Provide the [X, Y] coordinate of the cell's center where the given text is located.  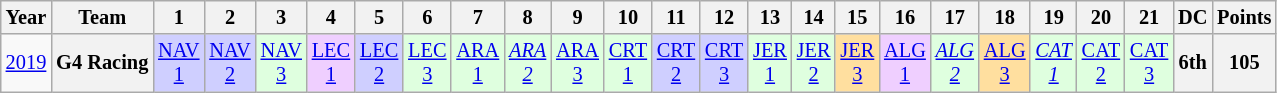
JER2 [814, 63]
ALG1 [905, 63]
ALG3 [1005, 63]
15 [857, 17]
G4 Racing [102, 63]
3 [282, 17]
12 [724, 17]
10 [628, 17]
CAT3 [1149, 63]
LEC3 [427, 63]
6 [427, 17]
NAV1 [178, 63]
2019 [26, 63]
DC [1192, 17]
CRT3 [724, 63]
19 [1053, 17]
16 [905, 17]
CRT2 [676, 63]
CAT2 [1101, 63]
ALG2 [955, 63]
JER3 [857, 63]
2 [230, 17]
20 [1101, 17]
17 [955, 17]
NAV3 [282, 63]
ARA2 [528, 63]
14 [814, 17]
JER1 [770, 63]
CRT1 [628, 63]
Team [102, 17]
Year [26, 17]
1 [178, 17]
NAV2 [230, 63]
11 [676, 17]
18 [1005, 17]
7 [478, 17]
6th [1192, 63]
9 [578, 17]
ARA1 [478, 63]
LEC1 [331, 63]
5 [379, 17]
4 [331, 17]
CAT1 [1053, 63]
13 [770, 17]
21 [1149, 17]
ARA3 [578, 63]
105 [1244, 63]
LEC2 [379, 63]
Points [1244, 17]
8 [528, 17]
